Locate the cell with the specified text and output its (X, Y) center coordinate. 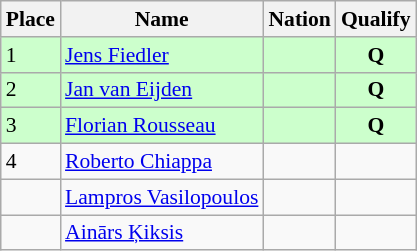
Jens Fiedler (162, 55)
Roberto Chiappa (162, 162)
Nation (299, 19)
Florian Rousseau (162, 126)
1 (30, 55)
Place (30, 19)
3 (30, 126)
Name (162, 19)
Qualify (376, 19)
4 (30, 162)
Jan van Eijden (162, 90)
Lampros Vasilopoulos (162, 197)
Ainārs Ķiksis (162, 233)
2 (30, 90)
